Output the (x, y) coordinate of the center of the cell containing the given text.  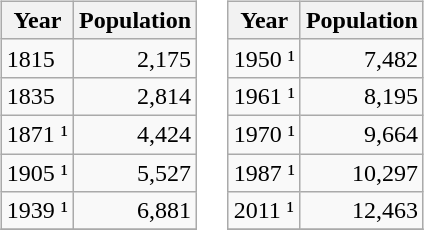
1970 ¹ (264, 134)
8,195 (362, 96)
1939 ¹ (37, 211)
1835 (37, 96)
1905 ¹ (37, 173)
1871 ¹ (37, 134)
9,664 (362, 134)
1987 ¹ (264, 173)
1815 (37, 58)
12,463 (362, 211)
2,175 (136, 58)
2,814 (136, 96)
1950 ¹ (264, 58)
10,297 (362, 173)
2011 ¹ (264, 211)
7,482 (362, 58)
6,881 (136, 211)
4,424 (136, 134)
1961 ¹ (264, 96)
5,527 (136, 173)
